Provide the (x, y) coordinate of the cell's center where the given text is located.  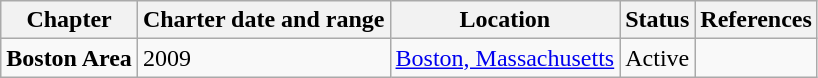
Chapter (70, 20)
Location (505, 20)
Active (658, 58)
2009 (264, 58)
References (756, 20)
Status (658, 20)
Boston Area (70, 58)
Boston, Massachusetts (505, 58)
Charter date and range (264, 20)
